Detect which cell encompasses the target text, then output its [x, y] center coordinate. 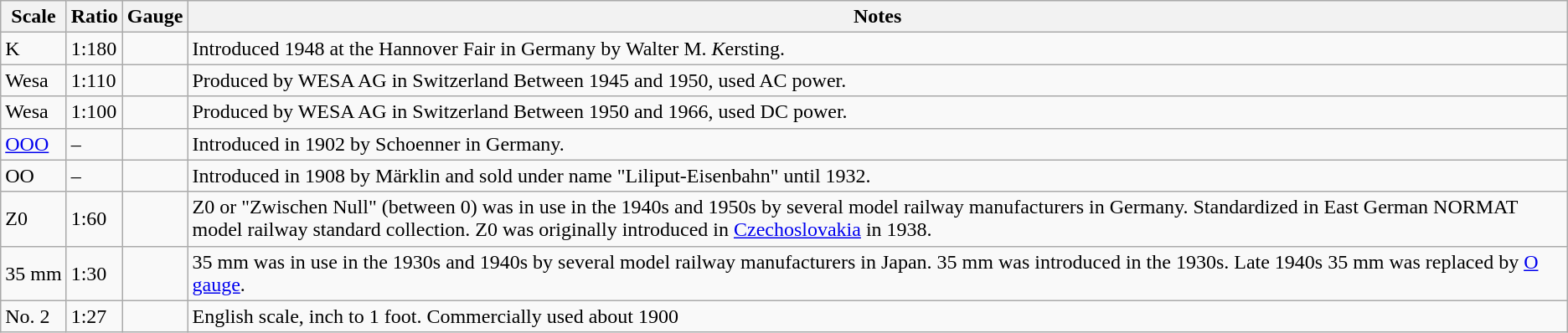
1:110 [94, 80]
Gauge [155, 17]
Produced by WESA AG in Switzerland Between 1945 and 1950, used AC power. [878, 80]
No. 2 [34, 316]
Introduced in 1908 by Märklin and sold under name "Liliput-Eisenbahn" until 1932. [878, 176]
1:30 [94, 273]
Introduced 1948 at the Hannover Fair in Germany by Walter M. Kersting. [878, 49]
1:180 [94, 49]
OOO [34, 144]
Produced by WESA AG in Switzerland Between 1950 and 1966, used DC power. [878, 112]
Ratio [94, 17]
1:60 [94, 219]
Z0 [34, 219]
1:100 [94, 112]
OO [34, 176]
Scale [34, 17]
English scale, inch to 1 foot. Commercially used about 1900 [878, 316]
1:27 [94, 316]
Introduced in 1902 by Schoenner in Germany. [878, 144]
35 mm [34, 273]
Notes [878, 17]
K [34, 49]
